Return the (x, y) coordinate for the center point of the cell that contains the specified text.  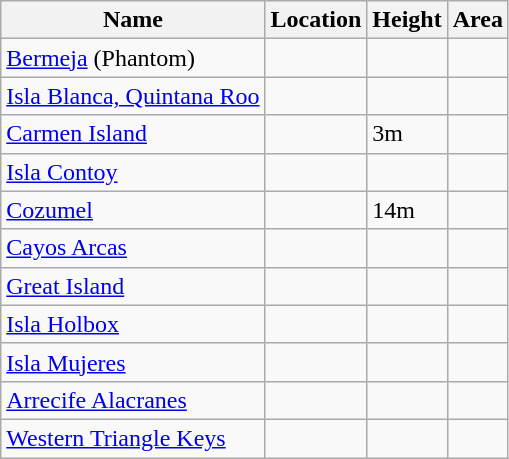
Isla Blanca, Quintana Roo (133, 96)
Western Triangle Keys (133, 438)
Cozumel (133, 210)
Isla Mujeres (133, 362)
Bermeja (Phantom) (133, 58)
Carmen Island (133, 134)
Isla Holbox (133, 324)
Cayos Arcas (133, 248)
3m (407, 134)
Height (407, 20)
Isla Contoy (133, 172)
14m (407, 210)
Area (478, 20)
Name (133, 20)
Location (316, 20)
Great Island (133, 286)
Arrecife Alacranes (133, 400)
